Determine the (X, Y) coordinate at the center of the cell enclosing the given text.  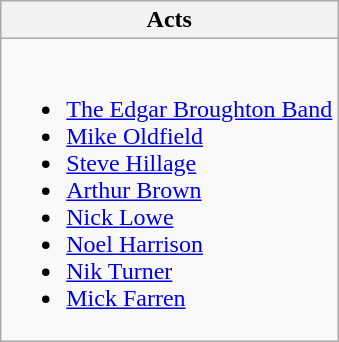
Acts (170, 20)
The Edgar Broughton BandMike OldfieldSteve HillageArthur BrownNick LoweNoel HarrisonNik TurnerMick Farren (170, 190)
